Identify which cell holds the provided text, then report its (X, Y) central coordinate. 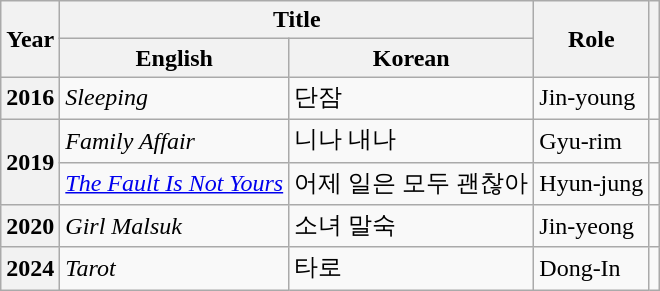
니나 내나 (412, 140)
Korean (412, 58)
어제 일은 모두 괜찮아 (412, 184)
2024 (30, 268)
Sleeping (174, 98)
Gyu-rim (592, 140)
Girl Malsuk (174, 226)
소녀 말숙 (412, 226)
Hyun-jung (592, 184)
2016 (30, 98)
2019 (30, 162)
타로 (412, 268)
Jin-yeong (592, 226)
Role (592, 39)
Dong-In (592, 268)
Year (30, 39)
Jin-young (592, 98)
Family Affair (174, 140)
English (174, 58)
The Fault Is Not Yours (174, 184)
단잠 (412, 98)
Tarot (174, 268)
2020 (30, 226)
Title (297, 20)
